Extract the [X, Y] coordinate from the center of the cell holding the provided text.  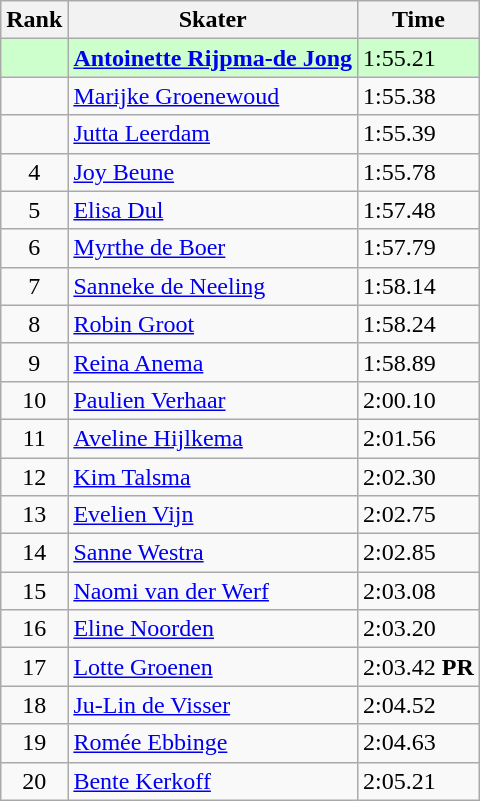
Paulien Verhaar [213, 400]
2:04.52 [419, 705]
Elisa Dul [213, 210]
6 [34, 248]
2:02.85 [419, 553]
Eline Noorden [213, 629]
1:55.38 [419, 96]
Rank [34, 20]
Aveline Hijlkema [213, 438]
Evelien Vijn [213, 515]
1:55.39 [419, 134]
2:02.30 [419, 477]
5 [34, 210]
Time [419, 20]
Sanneke de Neeling [213, 286]
17 [34, 667]
Romée Ebbinge [213, 743]
2:03.20 [419, 629]
19 [34, 743]
Naomi van der Werf [213, 591]
1:57.79 [419, 248]
Bente Kerkoff [213, 781]
18 [34, 705]
13 [34, 515]
1:55.78 [419, 172]
7 [34, 286]
Antoinette Rijpma-de Jong [213, 58]
14 [34, 553]
1:58.24 [419, 324]
Jutta Leerdam [213, 134]
Robin Groot [213, 324]
1:58.89 [419, 362]
Lotte Groenen [213, 667]
2:01.56 [419, 438]
16 [34, 629]
Myrthe de Boer [213, 248]
2:02.75 [419, 515]
Kim Talsma [213, 477]
20 [34, 781]
10 [34, 400]
Reina Anema [213, 362]
Sanne Westra [213, 553]
2:00.10 [419, 400]
4 [34, 172]
2:05.21 [419, 781]
1:57.48 [419, 210]
9 [34, 362]
Ju-Lin de Visser [213, 705]
Skater [213, 20]
1:55.21 [419, 58]
2:03.42 PR [419, 667]
2:04.63 [419, 743]
2:03.08 [419, 591]
1:58.14 [419, 286]
11 [34, 438]
12 [34, 477]
8 [34, 324]
Marijke Groenewoud [213, 96]
15 [34, 591]
Joy Beune [213, 172]
